Provide the [x, y] coordinate of the cell's center where the given text is located.  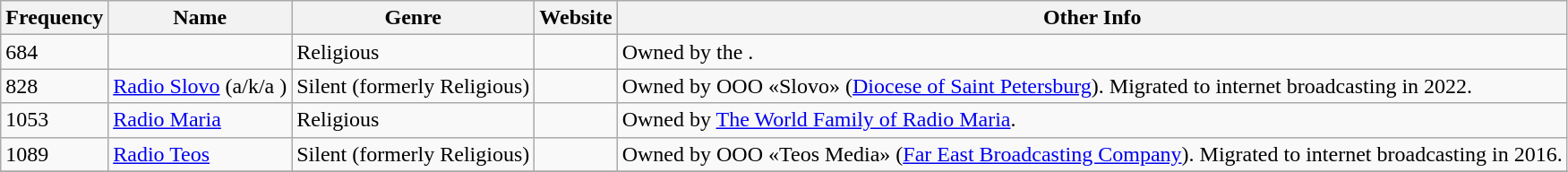
Owned by the . [1092, 52]
Frequency [55, 18]
Owned by OOO «Slovo» (Diocese of Saint Petersburg). Migrated to internet broadcasting in 2022. [1092, 86]
Radio Maria [201, 120]
684 [55, 52]
1053 [55, 120]
Website [576, 18]
1089 [55, 154]
Other Info [1092, 18]
Name [201, 18]
Owned by OOO «Teos Media» (Far East Broadcasting Company). Migrated to internet broadcasting in 2016. [1092, 154]
828 [55, 86]
Owned by The World Family of Radio Maria. [1092, 120]
Radio Slovo (a/k/a ) [201, 86]
Genre [414, 18]
Radio Teos [201, 154]
